Return the (X, Y) coordinate for the center point of the cell that contains the specified text.  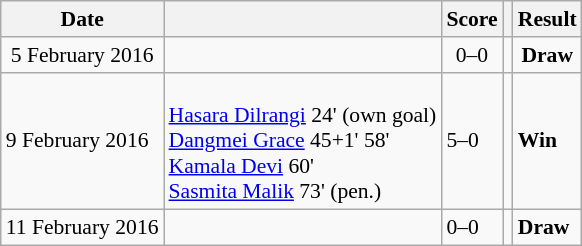
Result (548, 19)
Date (82, 19)
5–0 (472, 141)
9 February 2016 (82, 141)
Score (472, 19)
Win (548, 141)
11 February 2016 (82, 228)
5 February 2016 (82, 55)
Hasara Dilrangi 24' (own goal)Dangmei Grace 45+1' 58'Kamala Devi 60'Sasmita Malik 73' (pen.) (303, 141)
